Output the [x, y] coordinate of the center of the cell containing the given text.  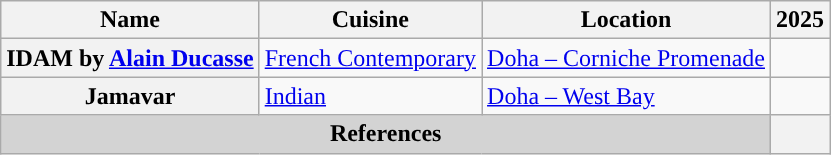
French Contemporary [370, 58]
Doha – West Bay [626, 96]
Indian [370, 96]
Name [130, 20]
IDAM by Alain Ducasse [130, 58]
Doha – Corniche Promenade [626, 58]
Cuisine [370, 20]
Jamavar [130, 96]
References [386, 134]
Location [626, 20]
2025 [800, 20]
